Determine the [X, Y] coordinate at the center of the cell enclosing the given text.  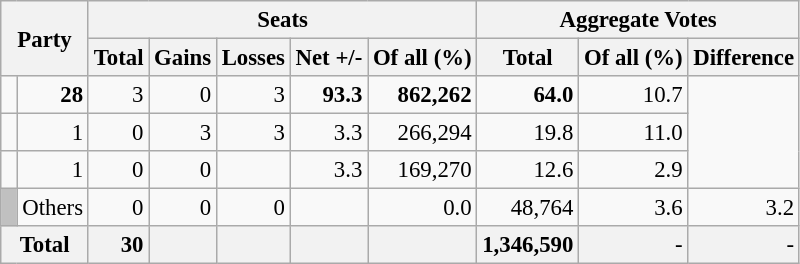
28 [52, 95]
11.0 [634, 133]
169,270 [422, 170]
3.6 [634, 208]
64.0 [528, 95]
266,294 [422, 133]
93.3 [328, 95]
Party [45, 38]
3.2 [744, 208]
Net +/- [328, 58]
Aggregate Votes [638, 20]
862,262 [422, 95]
12.6 [528, 170]
Others [52, 208]
10.7 [634, 95]
2.9 [634, 170]
Gains [183, 58]
Seats [282, 20]
19.8 [528, 133]
Losses [253, 58]
30 [118, 245]
48,764 [528, 208]
Difference [744, 58]
1,346,590 [528, 245]
0.0 [422, 208]
